Capture the cell that displays the provided text and extract its (x, y) central coordinate. 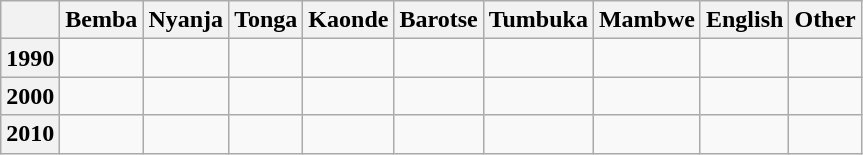
Kaonde (348, 20)
2000 (30, 96)
Other (825, 20)
1990 (30, 58)
Tonga (266, 20)
Mambwe (646, 20)
Barotse (438, 20)
Tumbuka (538, 20)
Bemba (102, 20)
Nyanja (186, 20)
English (744, 20)
2010 (30, 134)
